Pinpoint the cell where the given text exists, returning its [x, y] midpoint coordinate. 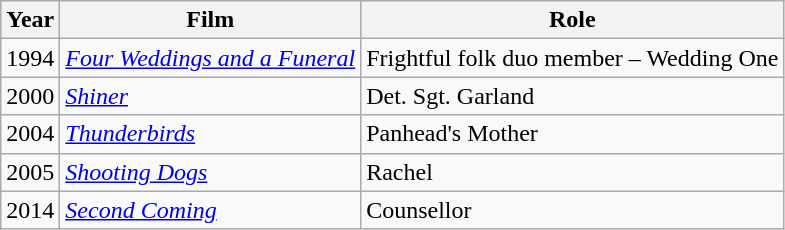
2005 [30, 172]
2000 [30, 96]
Film [210, 20]
2014 [30, 210]
1994 [30, 58]
Shiner [210, 96]
Frightful folk duo member – Wedding One [572, 58]
Year [30, 20]
Thunderbirds [210, 134]
Role [572, 20]
Det. Sgt. Garland [572, 96]
2004 [30, 134]
Second Coming [210, 210]
Counsellor [572, 210]
Four Weddings and a Funeral [210, 58]
Panhead's Mother [572, 134]
Shooting Dogs [210, 172]
Rachel [572, 172]
